Return the [X, Y] coordinate for the center point of the cell that contains the specified text.  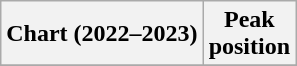
Peak position [249, 34]
Chart (2022–2023) [102, 34]
